From the cell containing the given text, extract its center point as [x, y] coordinate. 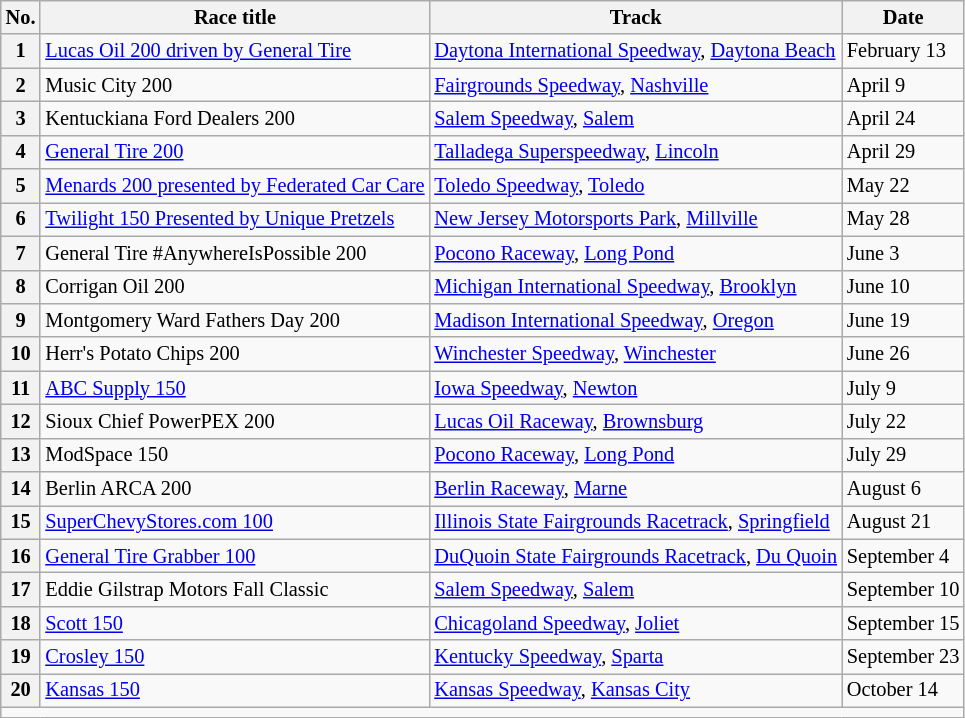
October 14 [903, 690]
SuperChevyStores.com 100 [234, 522]
August 6 [903, 489]
June 26 [903, 354]
ABC Supply 150 [234, 388]
7 [21, 253]
Fairgrounds Speedway, Nashville [635, 85]
Chicagoland Speedway, Joliet [635, 623]
ModSpace 150 [234, 455]
April 9 [903, 85]
13 [21, 455]
Music City 200 [234, 85]
April 29 [903, 152]
Herr's Potato Chips 200 [234, 354]
15 [21, 522]
Sioux Chief PowerPEX 200 [234, 421]
Kansas 150 [234, 690]
19 [21, 657]
9 [21, 320]
5 [21, 186]
Madison International Speedway, Oregon [635, 320]
Lucas Oil Raceway, Brownsburg [635, 421]
June 19 [903, 320]
Race title [234, 17]
3 [21, 118]
July 22 [903, 421]
Kansas Speedway, Kansas City [635, 690]
16 [21, 556]
Talladega Superspeedway, Lincoln [635, 152]
Corrigan Oil 200 [234, 287]
September 15 [903, 623]
10 [21, 354]
New Jersey Motorsports Park, Millville [635, 219]
Berlin ARCA 200 [234, 489]
18 [21, 623]
DuQuoin State Fairgrounds Racetrack, Du Quoin [635, 556]
Toledo Speedway, Toledo [635, 186]
Illinois State Fairgrounds Racetrack, Springfield [635, 522]
July 9 [903, 388]
20 [21, 690]
Kentucky Speedway, Sparta [635, 657]
June 3 [903, 253]
Berlin Raceway, Marne [635, 489]
12 [21, 421]
Lucas Oil 200 driven by General Tire [234, 51]
6 [21, 219]
February 13 [903, 51]
Twilight 150 Presented by Unique Pretzels [234, 219]
Daytona International Speedway, Daytona Beach [635, 51]
July 29 [903, 455]
Kentuckiana Ford Dealers 200 [234, 118]
Montgomery Ward Fathers Day 200 [234, 320]
Eddie Gilstrap Motors Fall Classic [234, 589]
1 [21, 51]
May 28 [903, 219]
General Tire Grabber 100 [234, 556]
August 21 [903, 522]
Menards 200 presented by Federated Car Care [234, 186]
Crosley 150 [234, 657]
11 [21, 388]
Winchester Speedway, Winchester [635, 354]
April 24 [903, 118]
Michigan International Speedway, Brooklyn [635, 287]
May 22 [903, 186]
4 [21, 152]
2 [21, 85]
Iowa Speedway, Newton [635, 388]
17 [21, 589]
General Tire 200 [234, 152]
Date [903, 17]
September 4 [903, 556]
General Tire #AnywhereIsPossible 200 [234, 253]
Track [635, 17]
No. [21, 17]
14 [21, 489]
8 [21, 287]
September 23 [903, 657]
September 10 [903, 589]
Scott 150 [234, 623]
June 10 [903, 287]
